For the text-containing cell, return its midpoint in [x, y] coordinate format. 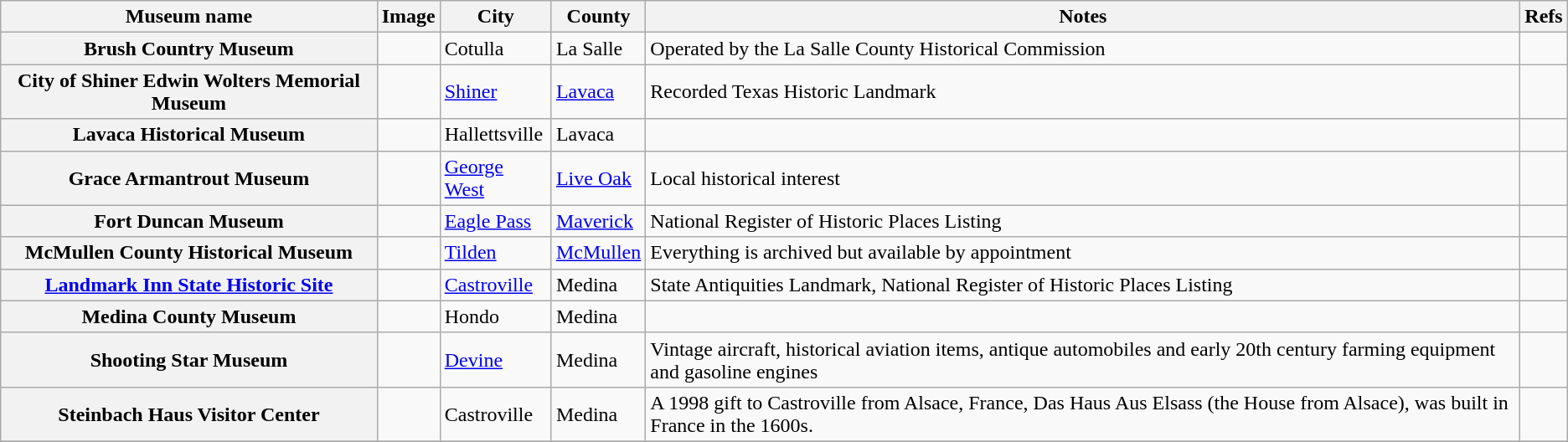
Live Oak [598, 177]
Refs [1544, 17]
Cotulla [496, 49]
Operated by the La Salle County Historical Commission [1083, 49]
Tilden [496, 253]
Notes [1083, 17]
Hondo [496, 316]
Brush Country Museum [189, 49]
Hallettsville [496, 135]
Vintage aircraft, historical aviation items, antique automobiles and early 20th century farming equipment and gasoline engines [1083, 360]
Image [409, 17]
Devine [496, 360]
La Salle [598, 49]
State Antiquities Landmark, National Register of Historic Places Listing [1083, 285]
Lavaca Historical Museum [189, 135]
City of Shiner Edwin Wolters Memorial Museum [189, 92]
A 1998 gift to Castroville from Alsace, France, Das Haus Aus Elsass (the House from Alsace), was built in France in the 1600s. [1083, 414]
Museum name [189, 17]
Everything is archived but available by appointment [1083, 253]
McMullen County Historical Museum [189, 253]
County [598, 17]
City [496, 17]
McMullen [598, 253]
Eagle Pass [496, 221]
George West [496, 177]
Steinbach Haus Visitor Center [189, 414]
Recorded Texas Historic Landmark [1083, 92]
Shiner [496, 92]
Landmark Inn State Historic Site [189, 285]
Local historical interest [1083, 177]
Fort Duncan Museum [189, 221]
National Register of Historic Places Listing [1083, 221]
Medina County Museum [189, 316]
Shooting Star Museum [189, 360]
Grace Armantrout Museum [189, 177]
Maverick [598, 221]
